From the cell containing the given text, extract its center point as (X, Y) coordinate. 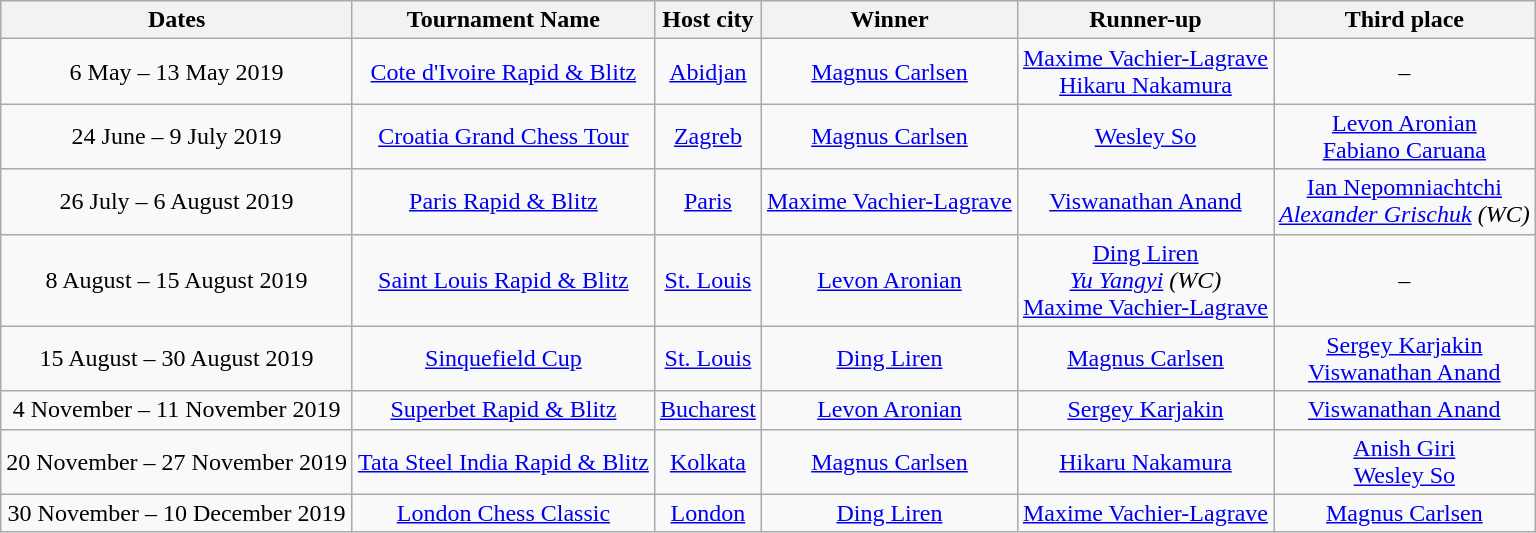
Hikaru Nakamura (1145, 462)
Sergey Karjakin Viswanathan Anand (1405, 358)
24 June – 9 July 2019 (177, 136)
Host city (708, 20)
Ding Liren Yu Yangyi (WC) Maxime Vachier-Lagrave (1145, 280)
30 November – 10 December 2019 (177, 513)
London (708, 513)
Kolkata (708, 462)
Zagreb (708, 136)
Tournament Name (503, 20)
Abidjan (708, 72)
Superbet Rapid & Blitz (503, 410)
Sergey Karjakin (1145, 410)
Croatia Grand Chess Tour (503, 136)
20 November – 27 November 2019 (177, 462)
Winner (889, 20)
Runner-up (1145, 20)
Dates (177, 20)
Levon Aronian Fabiano Caruana (1405, 136)
6 May – 13 May 2019 (177, 72)
Cote d'Ivoire Rapid & Blitz (503, 72)
Ian Nepomniachtchi Alexander Grischuk (WC) (1405, 202)
Bucharest (708, 410)
Tata Steel India Rapid & Blitz (503, 462)
Sinquefield Cup (503, 358)
Saint Louis Rapid & Blitz (503, 280)
15 August – 30 August 2019 (177, 358)
Maxime Vachier-Lagrave Hikaru Nakamura (1145, 72)
Paris Rapid & Blitz (503, 202)
Anish Giri Wesley So (1405, 462)
4 November – 11 November 2019 (177, 410)
London Chess Classic (503, 513)
Wesley So (1145, 136)
Paris (708, 202)
8 August – 15 August 2019 (177, 280)
26 July – 6 August 2019 (177, 202)
Third place (1405, 20)
